Output the [X, Y] coordinate of the center of the cell containing the given text.  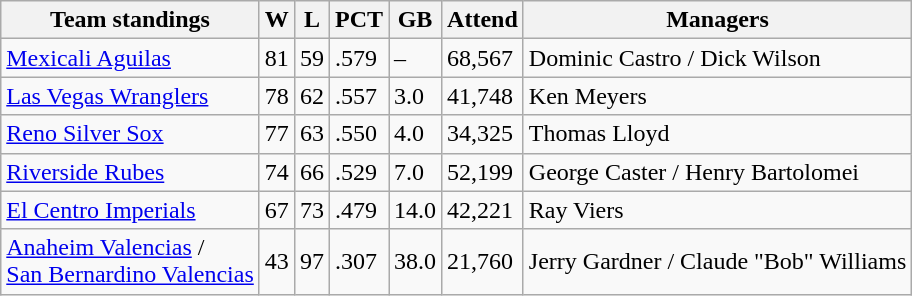
L [312, 20]
59 [312, 58]
66 [312, 172]
Thomas Lloyd [717, 134]
34,325 [483, 134]
Mexicali Aguilas [130, 58]
74 [276, 172]
.307 [358, 262]
.529 [358, 172]
.579 [358, 58]
.550 [358, 134]
– [414, 58]
Reno Silver Sox [130, 134]
.479 [358, 210]
38.0 [414, 262]
W [276, 20]
El Centro Imperials [130, 210]
21,760 [483, 262]
81 [276, 58]
41,748 [483, 96]
PCT [358, 20]
Riverside Rubes [130, 172]
GB [414, 20]
43 [276, 262]
78 [276, 96]
67 [276, 210]
97 [312, 262]
Anaheim Valencias /San Bernardino Valencias [130, 262]
.557 [358, 96]
Jerry Gardner / Claude "Bob" Williams [717, 262]
63 [312, 134]
Attend [483, 20]
Dominic Castro / Dick Wilson [717, 58]
Managers [717, 20]
George Caster / Henry Bartolomei [717, 172]
73 [312, 210]
52,199 [483, 172]
Ken Meyers [717, 96]
14.0 [414, 210]
4.0 [414, 134]
3.0 [414, 96]
Ray Viers [717, 210]
Team standings [130, 20]
42,221 [483, 210]
68,567 [483, 58]
Las Vegas Wranglers [130, 96]
7.0 [414, 172]
77 [276, 134]
62 [312, 96]
